Return (X, Y) of the center of cell containing provided text 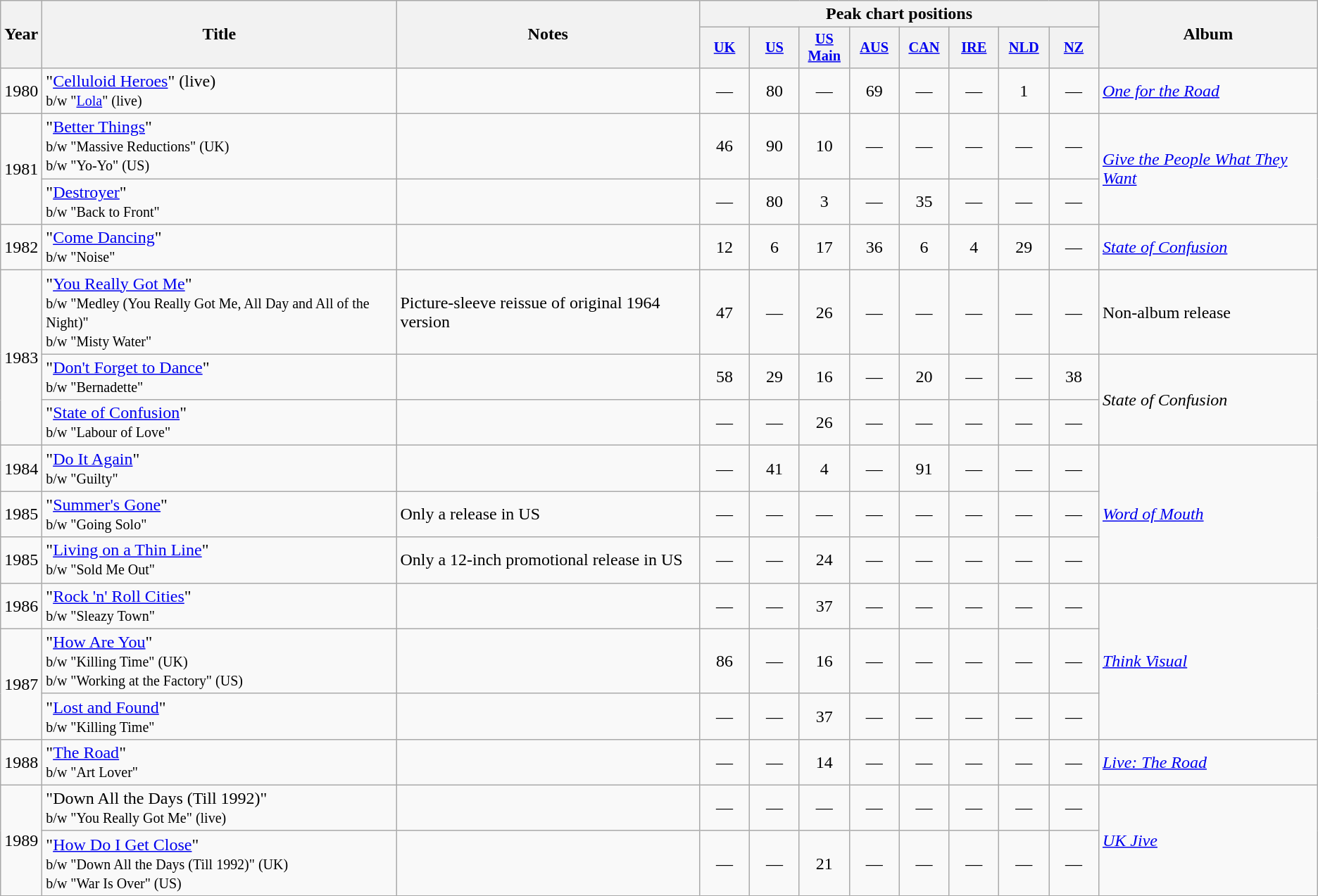
38 (1074, 377)
USMain (824, 48)
1987 (21, 684)
"Destroyer"b/w "Back to Front" (220, 201)
91 (924, 469)
1 (1024, 90)
"You Really Got Me"b/w "Medley (You Really Got Me, All Day and All of the Night)"b/w "Misty Water" (220, 313)
58 (725, 377)
Album (1208, 34)
1981 (21, 169)
46 (725, 146)
21 (824, 863)
Think Visual (1208, 661)
90 (774, 146)
Give the People What They Want (1208, 169)
Live: The Road (1208, 762)
3 (824, 201)
Word of Mouth (1208, 514)
10 (824, 146)
Title (220, 34)
1983 (21, 358)
NLD (1024, 48)
Non-album release (1208, 313)
"How Are You"b/w "Killing Time" (UK)b/w "Working at the Factory" (US) (220, 661)
Only a 12-inch promotional release in US (548, 560)
"Summer's Gone"b/w "Going Solo" (220, 514)
UK Jive (1208, 840)
NZ (1074, 48)
20 (924, 377)
"The Road"b/w "Art Lover" (220, 762)
86 (725, 661)
"Lost and Found"b/w "Killing Time" (220, 717)
UK (725, 48)
"Do It Again"b/w "Guilty" (220, 469)
"Down All the Days (Till 1992)"b/w "You Really Got Me" (live) (220, 808)
"Come Dancing"b/w "Noise" (220, 248)
Peak chart positions (900, 14)
1986 (21, 605)
36 (874, 248)
1980 (21, 90)
1984 (21, 469)
Notes (548, 34)
Only a release in US (548, 514)
One for the Road (1208, 90)
Year (21, 34)
Picture-sleeve reissue of original 1964 version (548, 313)
"Living on a Thin Line"b/w "Sold Me Out" (220, 560)
47 (725, 313)
1988 (21, 762)
35 (924, 201)
41 (774, 469)
14 (824, 762)
"Celluloid Heroes" (live)b/w "Lola" (live) (220, 90)
"Rock 'n' Roll Cities"b/w "Sleazy Town" (220, 605)
1989 (21, 840)
AUS (874, 48)
69 (874, 90)
"Don't Forget to Dance"b/w "Bernadette" (220, 377)
"State of Confusion"b/w "Labour of Love" (220, 422)
24 (824, 560)
US (774, 48)
1982 (21, 248)
"How Do I Get Close"b/w "Down All the Days (Till 1992)" (UK)b/w "War Is Over" (US) (220, 863)
CAN (924, 48)
17 (824, 248)
12 (725, 248)
IRE (974, 48)
"Better Things"b/w "Massive Reductions" (UK)b/w "Yo-Yo" (US) (220, 146)
